Pinpoint the cell where the given text exists, returning its (X, Y) midpoint coordinate. 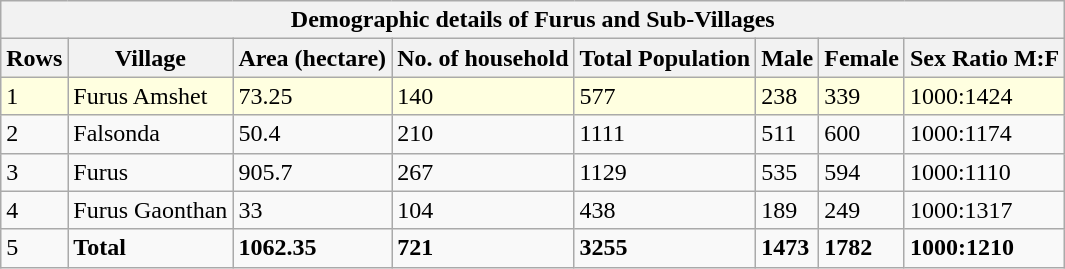
Furus (150, 172)
577 (665, 96)
535 (788, 172)
5 (34, 248)
33 (312, 210)
189 (788, 210)
594 (862, 172)
Total Population (665, 58)
Total (150, 248)
Demographic details of Furus and Sub-Villages (533, 20)
721 (483, 248)
1129 (665, 172)
140 (483, 96)
905.7 (312, 172)
1782 (862, 248)
Falsonda (150, 134)
1000:1424 (984, 96)
Area (hectare) (312, 58)
1000:1110 (984, 172)
Male (788, 58)
2 (34, 134)
1000:1317 (984, 210)
511 (788, 134)
249 (862, 210)
Sex Ratio M:F (984, 58)
3 (34, 172)
Rows (34, 58)
Furus Amshet (150, 96)
339 (862, 96)
1473 (788, 248)
1000:1174 (984, 134)
4 (34, 210)
210 (483, 134)
1000:1210 (984, 248)
104 (483, 210)
267 (483, 172)
50.4 (312, 134)
Village (150, 58)
238 (788, 96)
1111 (665, 134)
No. of household (483, 58)
1 (34, 96)
3255 (665, 248)
1062.35 (312, 248)
Female (862, 58)
438 (665, 210)
73.25 (312, 96)
600 (862, 134)
Furus Gaonthan (150, 210)
